Determine the [X, Y] coordinate at the center of the cell enclosing the given text.  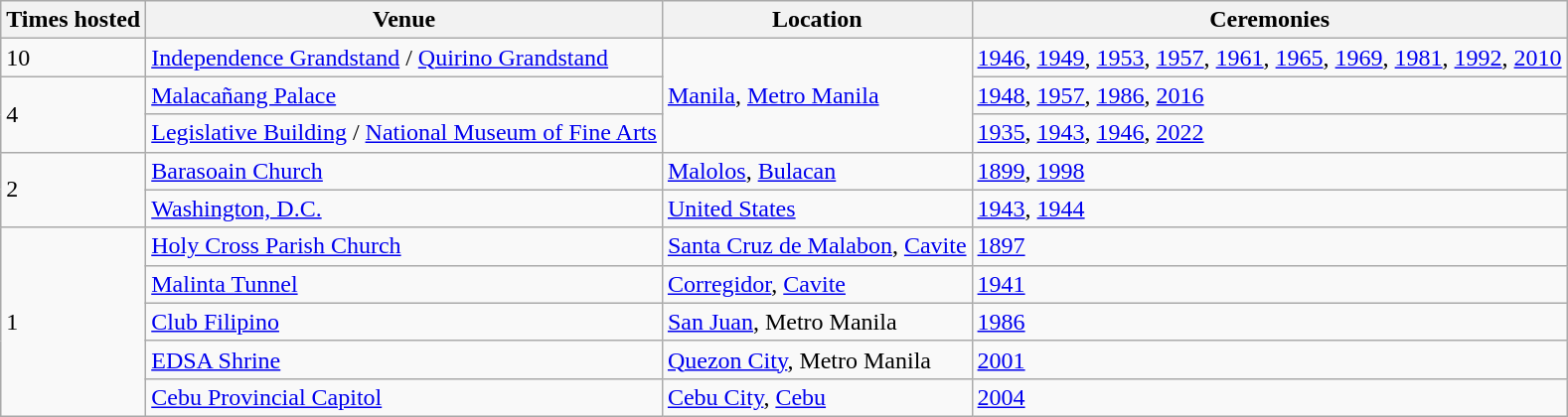
Washington, D.C. [404, 208]
10 [74, 58]
Ceremonies [1270, 20]
Club Filipino [404, 322]
1 [74, 322]
1899, 1998 [1270, 171]
4 [74, 114]
Cebu City, Cebu [817, 397]
United States [817, 208]
2 [74, 190]
Times hosted [74, 20]
2001 [1270, 359]
Location [817, 20]
Barasoain Church [404, 171]
Santa Cruz de Malabon, Cavite [817, 246]
1941 [1270, 284]
Holy Cross Parish Church [404, 246]
Malacañang Palace [404, 95]
Cebu Provincial Capitol [404, 397]
1948, 1957, 1986, 2016 [1270, 95]
Manila, Metro Manila [817, 95]
Venue [404, 20]
EDSA Shrine [404, 359]
Corregidor, Cavite [817, 284]
1943, 1944 [1270, 208]
2004 [1270, 397]
Quezon City, Metro Manila [817, 359]
Legislative Building / National Museum of Fine Arts [404, 133]
Independence Grandstand / Quirino Grandstand [404, 58]
1935, 1943, 1946, 2022 [1270, 133]
Malolos, Bulacan [817, 171]
1986 [1270, 322]
Malinta Tunnel [404, 284]
1897 [1270, 246]
San Juan, Metro Manila [817, 322]
1946, 1949, 1953, 1957, 1961, 1965, 1969, 1981, 1992, 2010 [1270, 58]
